Output the [X, Y] coordinate of the center of the cell containing the given text.  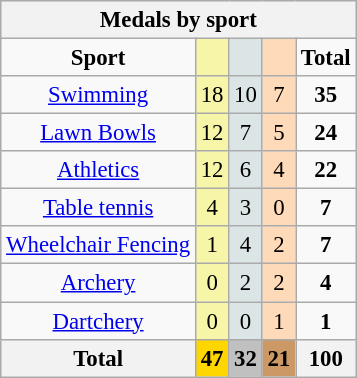
10 [246, 95]
24 [326, 133]
Athletics [98, 170]
Swimming [98, 95]
35 [326, 95]
32 [246, 358]
Archery [98, 283]
18 [212, 95]
Lawn Bowls [98, 133]
5 [278, 133]
Medals by sport [178, 20]
Wheelchair Fencing [98, 245]
Sport [98, 58]
22 [326, 170]
100 [326, 358]
Dartchery [98, 321]
Table tennis [98, 208]
21 [278, 358]
3 [246, 208]
6 [246, 170]
47 [212, 358]
